Output the [X, Y] coordinate of the center of the cell containing the given text.  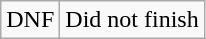
DNF [30, 20]
Did not finish [132, 20]
